Provide the [x, y] coordinate of the cell's center where the given text is located.  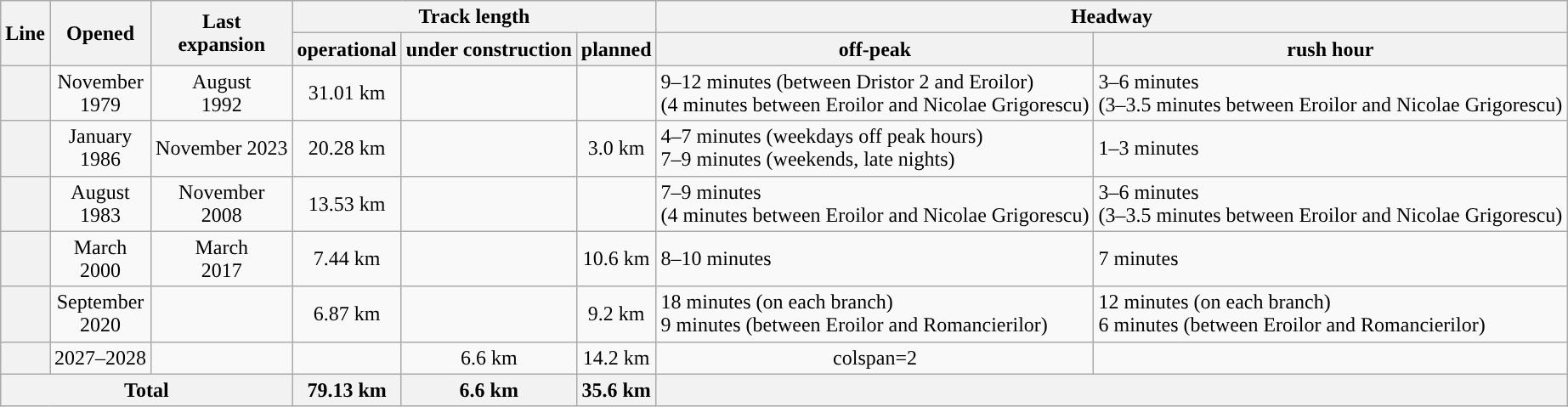
colspan=2 [875, 358]
August1983 [100, 204]
7 minutes [1331, 258]
18 minutes (on each branch)9 minutes (between Eroilor and Romancierilor) [875, 314]
10.6 km [616, 258]
March2017 [222, 258]
20.28 km [347, 148]
Line [25, 33]
12 minutes (on each branch)6 minutes (between Eroilor and Romancierilor) [1331, 314]
September2020 [100, 314]
Headway [1112, 17]
9.2 km [616, 314]
rush hour [1331, 49]
79.13 km [347, 390]
7–9 minutes(4 minutes between Eroilor and Nicolae Grigorescu) [875, 204]
Opened [100, 33]
35.6 km [616, 390]
6.87 km [347, 314]
November1979 [100, 93]
14.2 km [616, 358]
4–7 minutes (weekdays off peak hours)7–9 minutes (weekends, late nights) [875, 148]
August1992 [222, 93]
January1986 [100, 148]
Total [146, 390]
1–3 minutes [1331, 148]
November 2023 [222, 148]
off-peak [875, 49]
Lastexpansion [222, 33]
Track length [474, 17]
operational [347, 49]
8–10 minutes [875, 258]
November2008 [222, 204]
planned [616, 49]
3.0 km [616, 148]
7.44 km [347, 258]
March2000 [100, 258]
2027–2028 [100, 358]
9–12 minutes (between Dristor 2 and Eroilor)(4 minutes between Eroilor and Nicolae Grigorescu) [875, 93]
under construction [489, 49]
13.53 km [347, 204]
31.01 km [347, 93]
